For the text-containing cell, return its midpoint in [X, Y] coordinate format. 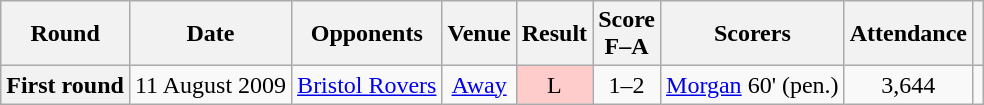
Bristol Rovers [367, 85]
Date [210, 34]
L [554, 85]
11 August 2009 [210, 85]
3,644 [908, 85]
Attendance [908, 34]
Opponents [367, 34]
Venue [479, 34]
Scorers [753, 34]
First round [66, 85]
1–2 [627, 85]
Result [554, 34]
Away [479, 85]
ScoreF–A [627, 34]
Morgan 60' (pen.) [753, 85]
Round [66, 34]
